Return (x, y) of the center of cell containing provided text 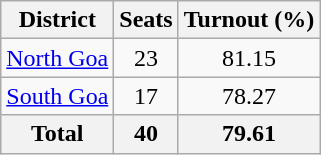
South Goa (58, 96)
40 (146, 134)
North Goa (58, 58)
79.61 (249, 134)
District (58, 20)
81.15 (249, 58)
Total (58, 134)
78.27 (249, 96)
17 (146, 96)
Turnout (%) (249, 20)
Seats (146, 20)
23 (146, 58)
